Output the [X, Y] coordinate of the center of the cell containing the given text.  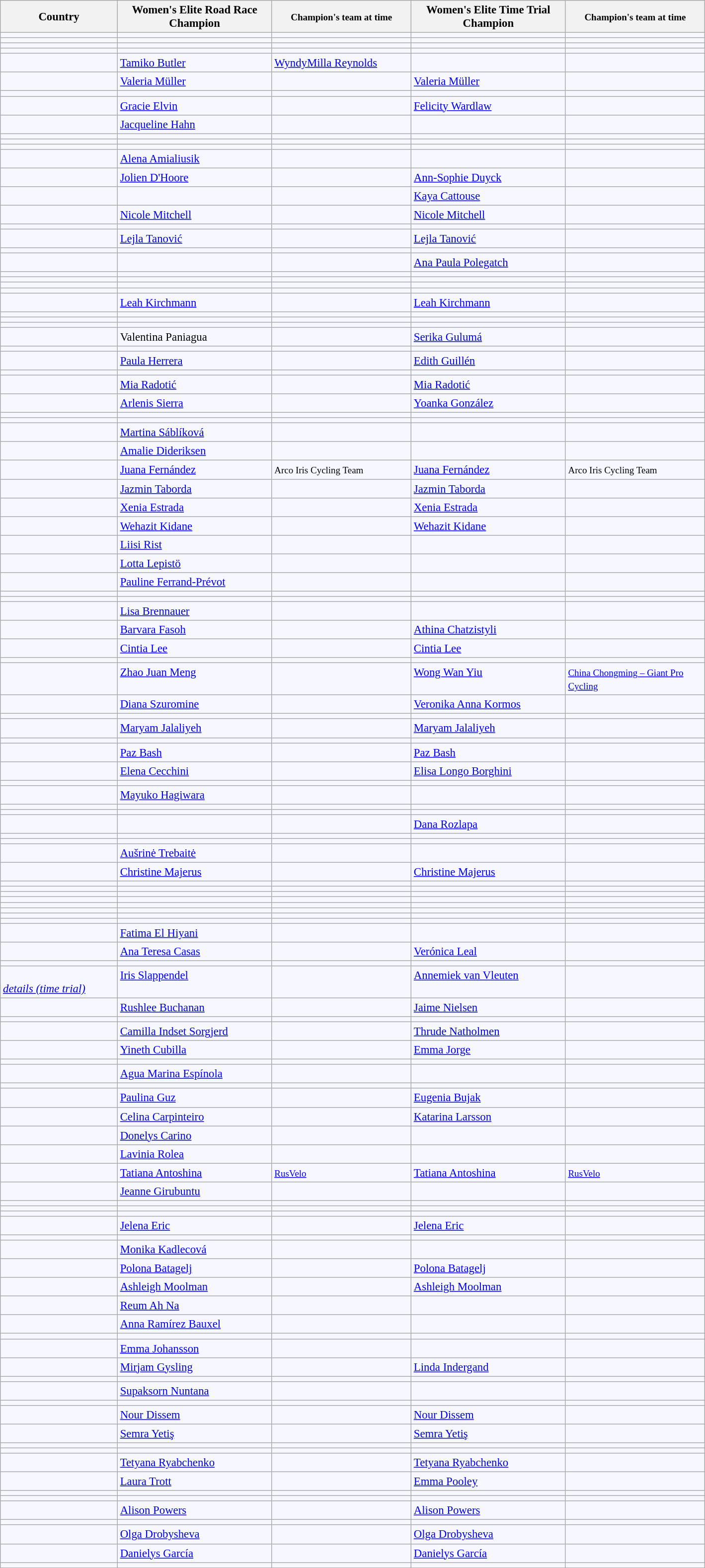
Tamiko Butler [195, 63]
Valentina Paniagua [195, 337]
Athina Chatzistyli [489, 630]
Alena Amialiusik [195, 159]
Women's Elite Road Race Champion [195, 17]
Reum Ah Na [195, 1306]
Thrude Natholmen [489, 1032]
Amalie Dideriksen [195, 451]
Emma Jorge [489, 1050]
Laura Trott [195, 1482]
Iris Slappendel [195, 982]
WyndyMilla Reynolds [342, 63]
Martina Sáblíková [195, 433]
Dana Rozlapa [489, 824]
Ana Teresa Casas [195, 952]
Aušrinė Trebaitė [195, 853]
Yineth Cubilla [195, 1050]
Diana Szuromine [195, 704]
Verónica Leal [489, 952]
Ana Paula Polegatch [489, 263]
Celina Carpinteiro [195, 1117]
Anna Ramírez Bauxel [195, 1325]
Mirjam Gysling [195, 1367]
Gracie Elvin [195, 106]
Linda Indergand [489, 1367]
Donelys Carino [195, 1135]
Yoanka González [489, 403]
Edith Guillén [489, 361]
Country [59, 17]
Rushlee Buchanan [195, 1007]
Supaksorn Nuntana [195, 1391]
Jolien D'Hoore [195, 177]
Elisa Longo Borghini [489, 771]
Agua Marina Espínola [195, 1074]
Barvara Fasoh [195, 630]
Elena Cecchini [195, 771]
Felicity Wardlaw [489, 106]
Jacqueline Hahn [195, 124]
Annemiek van Vleuten [489, 982]
Monika Kadlecová [195, 1250]
Lavinia Rolea [195, 1154]
Fatima El Hiyani [195, 933]
Serika Gulumá [489, 337]
Jeanne Girubuntu [195, 1192]
Emma Johansson [195, 1348]
Mayuko Hagiwara [195, 795]
Lisa Brennauer [195, 611]
Zhao Juan Meng [195, 679]
Pauline Ferrand-Prévot [195, 582]
Eugenia Bujak [489, 1098]
Paulina Guz [195, 1098]
Emma Pooley [489, 1482]
Camilla Indset Sorgjerd [195, 1032]
Arlenis Sierra [195, 403]
Wong Wan Yiu [489, 679]
Lotta Lepistö [195, 563]
details (time trial) [59, 982]
Women's Elite Time Trial Champion [489, 17]
China Chongming – Giant Pro Cycling [635, 679]
Veronika Anna Kormos [489, 704]
Katarina Larsson [489, 1117]
Ann-Sophie Duyck [489, 177]
Kaya Cattouse [489, 196]
Liisi Rist [195, 544]
Jaime Nielsen [489, 1007]
Paula Herrera [195, 361]
